Scan for the cell matching the given text and deliver its [x, y] coordinate at center. 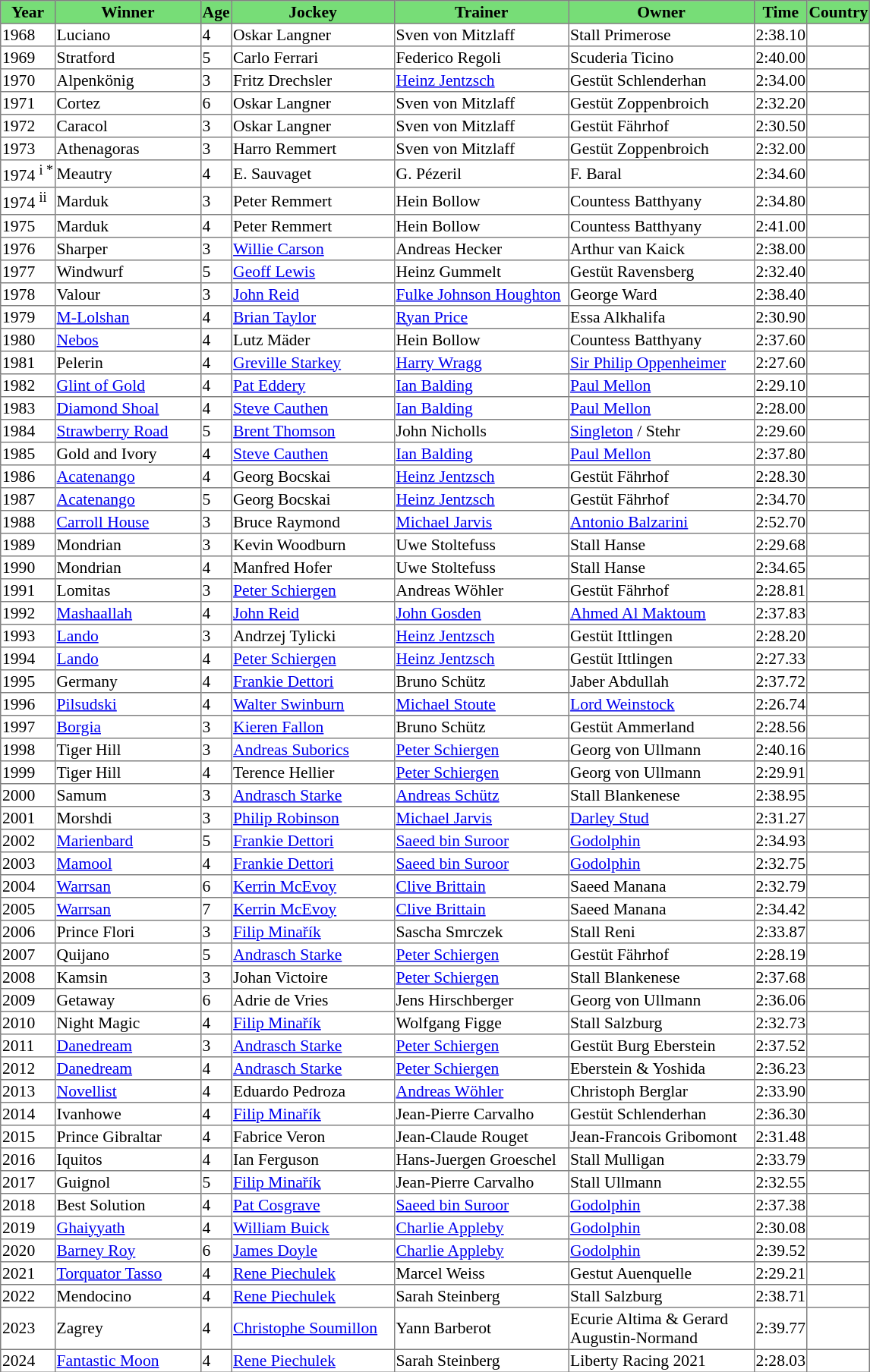
Jockey [313, 12]
Jean-Claude Rouget [481, 1136]
1969 [28, 58]
1995 [28, 681]
2:30.50 [780, 126]
1972 [28, 126]
2012 [28, 1068]
Eduardo Pedroza [313, 1090]
2023 [28, 1328]
1984 [28, 430]
Andreas Suborics [313, 749]
Arthur van Kaick [661, 248]
Fulke Johnson Houghton [481, 294]
Essa Alkhalifa [661, 316]
Harro Remmert [313, 149]
Barney Roy [128, 1250]
Getaway [128, 999]
Harry Wragg [481, 362]
Eberstein & Yoshida [661, 1068]
2:34.80 [780, 200]
1975 [28, 225]
Scuderia Ticino [661, 58]
Gestut Auenquelle [661, 1273]
Federico Regoli [481, 58]
Stall Primerose [661, 35]
2:32.55 [780, 1182]
Marcel Weiss [481, 1273]
Bruce Raymond [313, 521]
Mashaallah [128, 612]
1998 [28, 749]
2:34.65 [780, 567]
Stall Reni [661, 931]
2:33.79 [780, 1159]
Andrzej Tylicki [313, 635]
Christoph Berglar [661, 1090]
2004 [28, 886]
Michael Stoute [481, 703]
2:36.23 [780, 1068]
2:28.56 [780, 726]
James Doyle [313, 1250]
2:31.27 [780, 817]
2024 [28, 1361]
2:29.68 [780, 544]
G. Pézeril [481, 174]
2:38.10 [780, 35]
2017 [28, 1182]
2:26.74 [780, 703]
2:34.60 [780, 174]
2:32.79 [780, 886]
1971 [28, 103]
2:36.30 [780, 1113]
Gestüt Ammerland [661, 726]
Antonio Balzarini [661, 521]
2:40.00 [780, 58]
Gestüt Ravensberg [661, 271]
Winner [128, 12]
Kamsin [128, 977]
Stall Mulligan [661, 1159]
Ghaiyyath [128, 1227]
Fantastic Moon [128, 1361]
2:28.19 [780, 954]
Gold and Ivory [128, 453]
Age [216, 12]
2014 [28, 1113]
Kevin Woodburn [313, 544]
2:29.60 [780, 430]
2:37.52 [780, 1045]
2:30.08 [780, 1227]
William Buick [313, 1227]
2016 [28, 1159]
Marienbard [128, 840]
Luciano [128, 35]
Ryan Price [481, 316]
2:38.71 [780, 1295]
2010 [28, 1022]
Ian Ferguson [313, 1159]
Nebos [128, 339]
1968 [28, 35]
1982 [28, 385]
2:31.48 [780, 1136]
Brian Taylor [313, 316]
1979 [28, 316]
Carroll House [128, 521]
2005 [28, 908]
Christophe Soumillon [313, 1328]
Germany [128, 681]
Valour [128, 294]
1987 [28, 499]
Pelerin [128, 362]
Ivanhowe [128, 1113]
Pat Eddery [313, 385]
1980 [28, 339]
Best Solution [128, 1204]
Trainer [481, 12]
2022 [28, 1295]
2009 [28, 999]
Carlo Ferrari [313, 58]
1976 [28, 248]
1992 [28, 612]
2:32.20 [780, 103]
Walter Swinburn [313, 703]
1988 [28, 521]
2019 [28, 1227]
2:28.00 [780, 408]
Wolfgang Figge [481, 1022]
Yann Barberot [481, 1328]
F. Baral [661, 174]
Singleton / Stehr [661, 430]
2:32.73 [780, 1022]
2020 [28, 1250]
2:29.10 [780, 385]
2021 [28, 1273]
2:27.60 [780, 362]
2006 [28, 931]
Sascha Smrczek [481, 931]
2008 [28, 977]
Jean-Francois Gribomont [661, 1136]
Glint of Gold [128, 385]
2:33.90 [780, 1090]
Adrie de Vries [313, 999]
2013 [28, 1090]
1997 [28, 726]
2:27.33 [780, 658]
Prince Flori [128, 931]
1994 [28, 658]
Ecurie Altima & Gerard Augustin-Normand [661, 1328]
1999 [28, 772]
2:41.00 [780, 225]
Lomitas [128, 590]
Prince Gibraltar [128, 1136]
2:38.95 [780, 795]
Lutz Mäder [313, 339]
John Gosden [481, 612]
Andreas Schütz [481, 795]
Geoff Lewis [313, 271]
1986 [28, 476]
E. Sauvaget [313, 174]
2:28.03 [780, 1361]
2018 [28, 1204]
2:37.38 [780, 1204]
2:36.06 [780, 999]
Pilsudski [128, 703]
Novellist [128, 1090]
1981 [28, 362]
Lord Weinstock [661, 703]
Mamool [128, 863]
Mendocino [128, 1295]
Owner [661, 12]
1983 [28, 408]
2:38.40 [780, 294]
Night Magic [128, 1022]
2:32.75 [780, 863]
1993 [28, 635]
Ahmed Al Maktoum [661, 612]
2003 [28, 863]
2011 [28, 1045]
2:37.83 [780, 612]
1996 [28, 703]
1977 [28, 271]
2001 [28, 817]
Borgia [128, 726]
2:52.70 [780, 521]
Quijano [128, 954]
Cortez [128, 103]
1985 [28, 453]
Kieren Fallon [313, 726]
Country [838, 12]
Alpenkönig [128, 80]
Fabrice Veron [313, 1136]
2:39.77 [780, 1328]
Athenagoras [128, 149]
7 [216, 908]
Pat Cosgrave [313, 1204]
2:28.20 [780, 635]
1991 [28, 590]
1989 [28, 544]
Hans-Juergen Groeschel [481, 1159]
Johan Victoire [313, 977]
2:37.60 [780, 339]
2:29.91 [780, 772]
Sharper [128, 248]
Stall Ullmann [661, 1182]
2:37.80 [780, 453]
2:38.00 [780, 248]
1973 [28, 149]
Sir Philip Oppenheimer [661, 362]
Year [28, 12]
2:29.21 [780, 1273]
Caracol [128, 126]
2:34.70 [780, 499]
Brent Thomson [313, 430]
2:34.42 [780, 908]
2:37.72 [780, 681]
1974 ii [28, 200]
Morshdi [128, 817]
Jens Hirschberger [481, 999]
2:28.30 [780, 476]
John Nicholls [481, 430]
2:28.81 [780, 590]
M-Lolshan [128, 316]
2:30.90 [780, 316]
1990 [28, 567]
Strawberry Road [128, 430]
2015 [28, 1136]
Stratford [128, 58]
Willie Carson [313, 248]
Guignol [128, 1182]
Zagrey [128, 1328]
2:32.40 [780, 271]
Torquator Tasso [128, 1273]
2002 [28, 840]
2:34.93 [780, 840]
1978 [28, 294]
Fritz Drechsler [313, 80]
Samum [128, 795]
Heinz Gummelt [481, 271]
George Ward [661, 294]
2:32.00 [780, 149]
Greville Starkey [313, 362]
Liberty Racing 2021 [661, 1361]
2000 [28, 795]
Darley Stud [661, 817]
Manfred Hofer [313, 567]
Iquitos [128, 1159]
2007 [28, 954]
2:40.16 [780, 749]
Diamond Shoal [128, 408]
2:34.00 [780, 80]
2:33.87 [780, 931]
2:37.68 [780, 977]
Philip Robinson [313, 817]
Windwurf [128, 271]
Terence Hellier [313, 772]
Time [780, 12]
1970 [28, 80]
Jaber Abdullah [661, 681]
Gestüt Burg Eberstein [661, 1045]
Andreas Hecker [481, 248]
2:39.52 [780, 1250]
1974 i * [28, 174]
Meautry [128, 174]
